Provide the [x, y] coordinate of the cell's center where the given text is located.  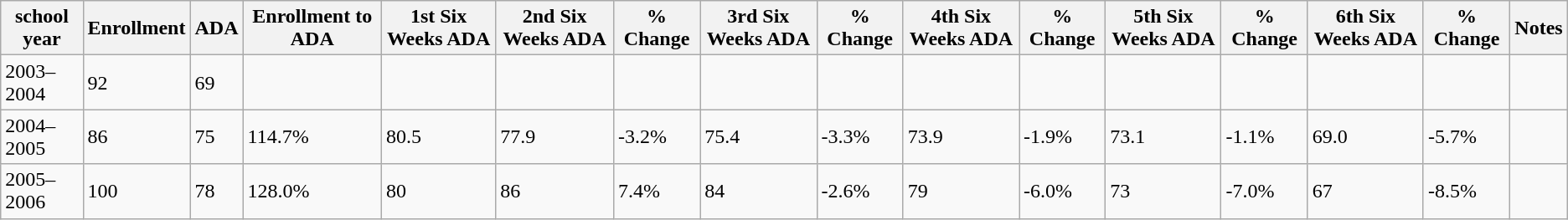
75 [216, 137]
80.5 [438, 137]
73.9 [961, 137]
75.4 [759, 137]
-7.0% [1265, 191]
78 [216, 191]
-3.2% [657, 137]
-8.5% [1466, 191]
ADA [216, 28]
2004–2005 [42, 137]
2nd Six Weeks ADA [554, 28]
4th Six Weeks ADA [961, 28]
-1.1% [1265, 137]
73 [1163, 191]
84 [759, 191]
-3.3% [859, 137]
7.4% [657, 191]
67 [1365, 191]
73.1 [1163, 137]
-2.6% [859, 191]
school year [42, 28]
5th Six Weeks ADA [1163, 28]
69 [216, 82]
Enrollment [137, 28]
2003–2004 [42, 82]
-5.7% [1466, 137]
-6.0% [1062, 191]
3rd Six Weeks ADA [759, 28]
128.0% [312, 191]
Notes [1539, 28]
80 [438, 191]
79 [961, 191]
-1.9% [1062, 137]
1st Six Weeks ADA [438, 28]
Enrollment to ADA [312, 28]
2005–2006 [42, 191]
69.0 [1365, 137]
92 [137, 82]
6th Six Weeks ADA [1365, 28]
114.7% [312, 137]
100 [137, 191]
77.9 [554, 137]
